Detect which cell encompasses the target text, then output its [x, y] center coordinate. 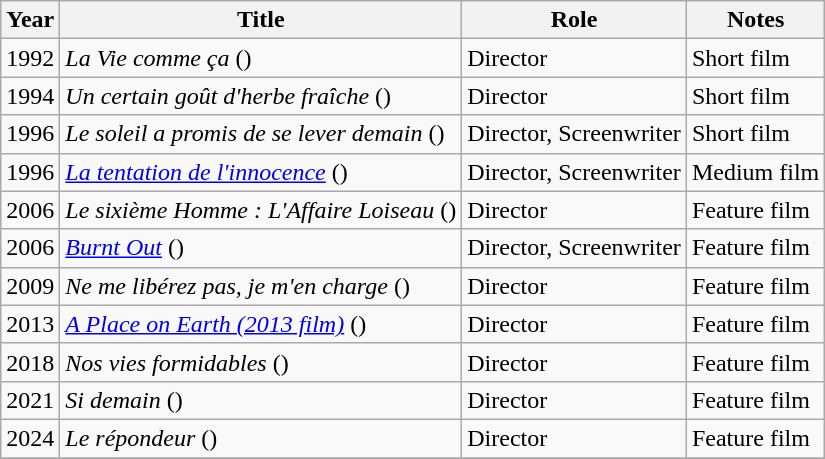
2021 [30, 400]
Year [30, 20]
2009 [30, 286]
La Vie comme ça () [261, 58]
Notes [755, 20]
2013 [30, 324]
Burnt Out () [261, 248]
Role [574, 20]
2024 [30, 438]
Title [261, 20]
Medium film [755, 172]
Le soleil a promis de se lever demain () [261, 134]
Si demain () [261, 400]
La tentation de l'innocence () [261, 172]
1994 [30, 96]
A Place on Earth (2013 film) () [261, 324]
Le sixième Homme : L'Affaire Loiseau () [261, 210]
1992 [30, 58]
Le répondeur () [261, 438]
Un certain goût d'herbe fraîche () [261, 96]
Nos vies formidables () [261, 362]
2018 [30, 362]
Ne me libérez pas, je m'en charge () [261, 286]
